Output the [X, Y] coordinate of the center of the cell containing the given text.  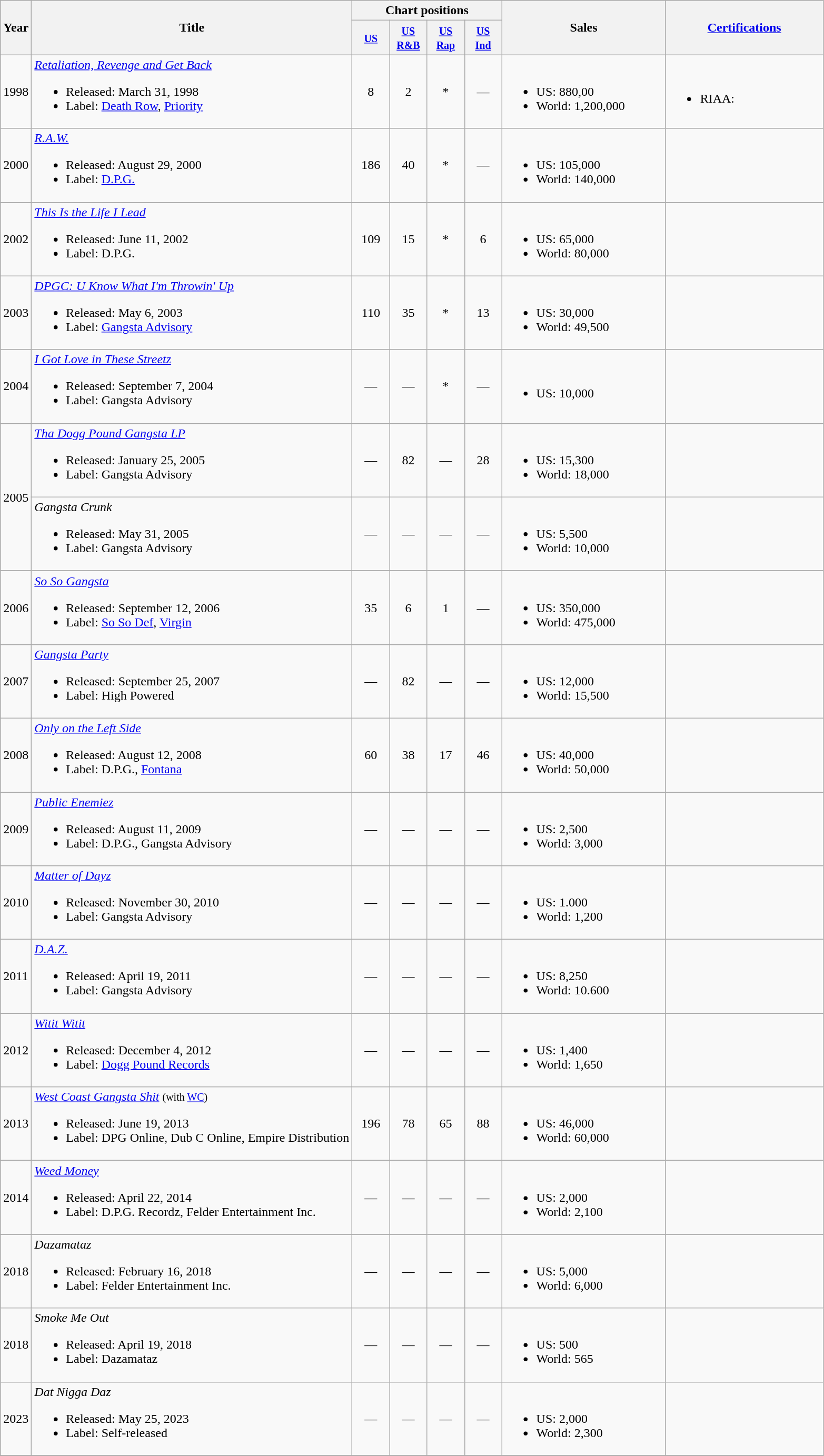
2000 [16, 165]
65 [445, 1124]
US R&B [409, 38]
88 [483, 1124]
US: 65,000World: 80,000 [583, 239]
2011 [16, 976]
US: 8,250World: 10.600 [583, 976]
186 [371, 165]
60 [371, 755]
1998 [16, 92]
Weed MoneyReleased: April 22, 2014Label: D.P.G. Recordz, Felder Entertainment Inc. [192, 1198]
US: 40,000World: 50,000 [583, 755]
US: 10,000 [583, 386]
US: 350,000World: 475,000 [583, 607]
2008 [16, 755]
US: 500World: 565 [583, 1345]
US Rap [445, 38]
Matter of DayzReleased: November 30, 2010Label: Gangsta Advisory [192, 903]
1 [445, 607]
Dat Nigga DazReleased: May 25, 2023Label: Self-released [192, 1419]
40 [409, 165]
US: 46,000World: 60,000 [583, 1124]
13 [483, 313]
2012 [16, 1050]
2010 [16, 903]
US: 15,300World: 18,000 [583, 460]
D.A.Z.Released: April 19, 2011Label: Gangsta Advisory [192, 976]
2023 [16, 1419]
I Got Love in These StreetzReleased: September 7, 2004Label: Gangsta Advisory [192, 386]
2006 [16, 607]
Year [16, 27]
Only on the Left SideReleased: August 12, 2008Label: D.P.G., Fontana [192, 755]
DazamatazReleased: February 16, 2018Label: Felder Entertainment Inc. [192, 1271]
US: 30,000World: 49,500 [583, 313]
Tha Dogg Pound Gangsta LPReleased: January 25, 2005Label: Gangsta Advisory [192, 460]
Gangsta PartyReleased: September 25, 2007Label: High Powered [192, 681]
Certifications [744, 27]
2007 [16, 681]
Retaliation, Revenge and Get BackReleased: March 31, 1998Label: Death Row, Priority [192, 92]
2003 [16, 313]
2002 [16, 239]
US: 880,00World: 1,200,000 [583, 92]
Public EnemiezReleased: August 11, 2009Label: D.P.G., Gangsta Advisory [192, 829]
DPGC: U Know What I'm Throwin' UpReleased: May 6, 2003Label: Gangsta Advisory [192, 313]
Witit WititReleased: December 4, 2012Label: Dogg Pound Records [192, 1050]
US: 2,000World: 2,300 [583, 1419]
2 [409, 92]
US: 5,500World: 10,000 [583, 534]
110 [371, 313]
US Ind [483, 38]
US: 105,000World: 140,000 [583, 165]
US: 12,000World: 15,500 [583, 681]
17 [445, 755]
109 [371, 239]
196 [371, 1124]
2013 [16, 1124]
RIAA: [744, 92]
2014 [16, 1198]
US [371, 38]
West Coast Gangsta Shit (with WC)Released: June 19, 2013Label: DPG Online, Dub C Online, Empire Distribution [192, 1124]
US: 1.000World: 1,200 [583, 903]
US: 2,500World: 3,000 [583, 829]
US: 2,000World: 2,100 [583, 1198]
US: 5,000World: 6,000 [583, 1271]
2004 [16, 386]
Sales [583, 27]
8 [371, 92]
Chart positions [427, 11]
38 [409, 755]
15 [409, 239]
This Is the Life I LeadReleased: June 11, 2002Label: D.P.G. [192, 239]
46 [483, 755]
Title [192, 27]
Smoke Me OutReleased: April 19, 2018Label: Dazamataz [192, 1345]
Gangsta CrunkReleased: May 31, 2005Label: Gangsta Advisory [192, 534]
R.A.W.Released: August 29, 2000Label: D.P.G. [192, 165]
US: 1,400World: 1,650 [583, 1050]
78 [409, 1124]
2009 [16, 829]
So So GangstaReleased: September 12, 2006Label: So So Def, Virgin [192, 607]
28 [483, 460]
2005 [16, 497]
